From the cell containing the given text, extract its center point as (x, y) coordinate. 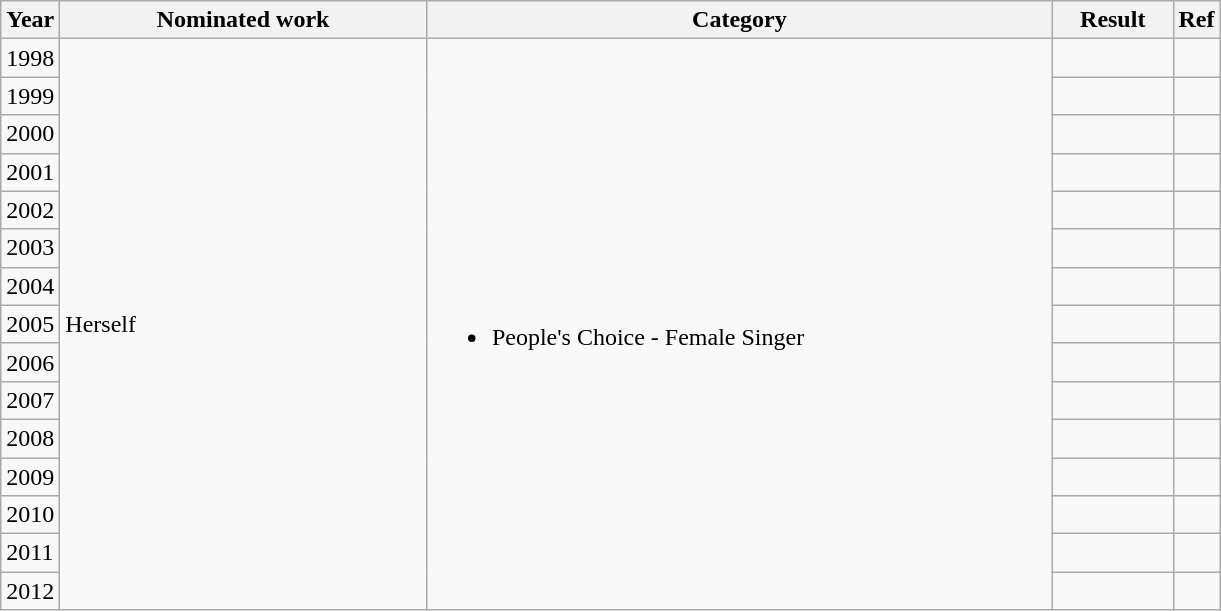
2011 (30, 553)
2004 (30, 286)
Result (1112, 20)
Herself (244, 324)
2001 (30, 172)
Year (30, 20)
2003 (30, 248)
2005 (30, 324)
2008 (30, 438)
2002 (30, 210)
2000 (30, 134)
2009 (30, 477)
People's Choice - Female Singer (739, 324)
Ref (1196, 20)
1999 (30, 96)
2010 (30, 515)
Nominated work (244, 20)
2007 (30, 400)
Category (739, 20)
2012 (30, 591)
1998 (30, 58)
2006 (30, 362)
